Scan for the cell matching the given text and deliver its (X, Y) coordinate at center. 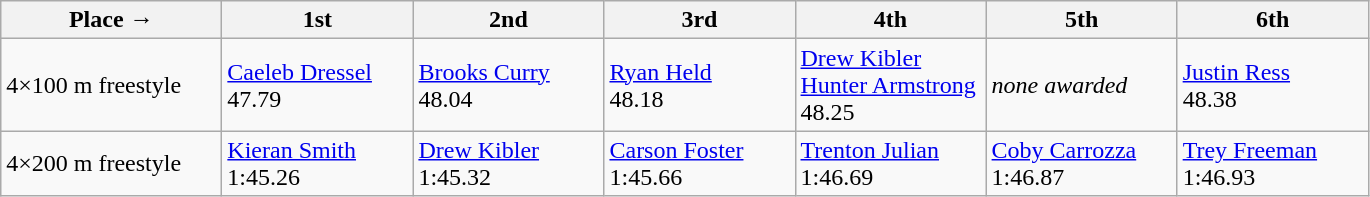
4×100 m freestyle (112, 85)
none awarded (1082, 85)
Coby Carrozza 1:46.87 (1082, 164)
Place → (112, 20)
Brooks Curry 48.04 (508, 85)
4×200 m freestyle (112, 164)
Trey Freeman 1:46.93 (1272, 164)
6th (1272, 20)
Drew Kibler Hunter Armstrong 48.25 (890, 85)
3rd (700, 20)
Trenton Julian 1:46.69 (890, 164)
Carson Foster 1:45.66 (700, 164)
1st (318, 20)
Caeleb Dressel 47.79 (318, 85)
2nd (508, 20)
4th (890, 20)
Ryan Held 48.18 (700, 85)
Justin Ress 48.38 (1272, 85)
Kieran Smith 1:45.26 (318, 164)
5th (1082, 20)
Drew Kibler 1:45.32 (508, 164)
